Determine the [X, Y] coordinate at the center of the cell enclosing the given text.  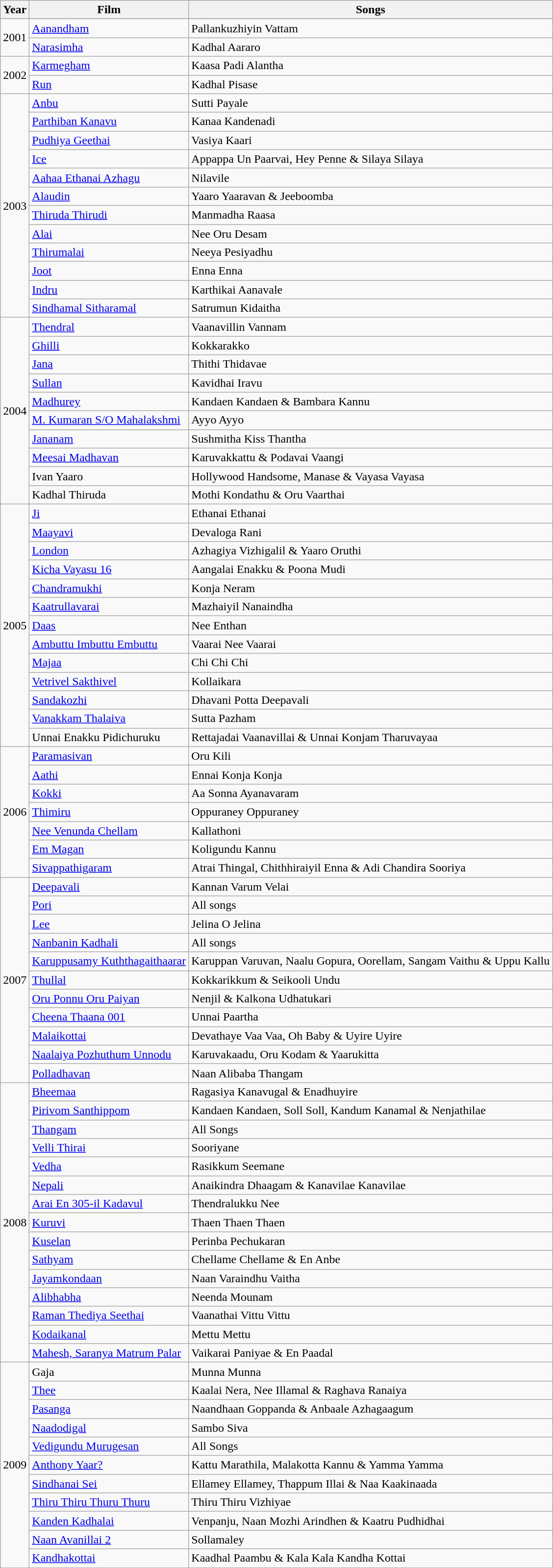
Thimiru [109, 812]
2006 [15, 812]
Pallankuzhiyin Vattam [371, 28]
Thaen Thaen Thaen [371, 1222]
2009 [15, 1465]
Kollaikara [371, 681]
Polladhavan [109, 1073]
Karuvakkattu & Podavai Vaangi [371, 457]
Perinba Pechukaran [371, 1241]
M. Kumaran S/O Mahalakshmi [109, 420]
Kicha Vayasu 16 [109, 570]
Sushmitha Kiss Thantha [371, 439]
Ambuttu Imbuttu Embuttu [109, 644]
Kuruvi [109, 1222]
Naalaiya Pozhuthum Unnodu [109, 1054]
Thiruda Thirudi [109, 215]
Kanden Kadhalai [109, 1521]
2008 [15, 1222]
Devathaye Vaa Vaa, Oh Baby & Uyire Uyire [371, 1036]
Bheemaa [109, 1092]
Parthiban Kanavu [109, 122]
Paramasivan [109, 756]
Oru Ponnu Oru Paiyan [109, 998]
Ellamey Ellamey, Thappum Illai & Naa Kaakinaada [371, 1484]
Manmadha Raasa [371, 215]
Kandaen Kandaen, Soll Soll, Kandum Kanamal & Nenjathilae [371, 1110]
Aathi [109, 774]
Vaikarai Paniyae & En Paadal [371, 1353]
Aanandham [109, 28]
Thullal [109, 980]
Nanbanin Kadhali [109, 943]
Madhurey [109, 401]
2007 [15, 980]
Jana [109, 364]
Arai En 305-il Kadavul [109, 1204]
Anbu [109, 103]
Rasikkum Seemane [371, 1167]
Vaanavillin Vannam [371, 327]
Aa Sonna Ayanavaram [371, 793]
Pirivom Santhippom [109, 1110]
Mahesh, Saranya Matrum Palar [109, 1353]
2004 [15, 411]
Deepavali [109, 887]
Kandaen Kandaen & Bambara Kannu [371, 401]
Naandhaan Goppanda & Anbaale Azhagaagum [371, 1409]
Sooriyane [371, 1148]
2005 [15, 625]
Songs [371, 10]
Narasimha [109, 47]
Mazhaiyil Nanaindha [371, 607]
Kavidhai Iravu [371, 383]
Kaasa Padi Alantha [371, 66]
Kandhakottai [109, 1558]
Sandakozhi [109, 700]
Koligundu Kannu [371, 849]
Ethanai Ethanai [371, 513]
Daas [109, 625]
Raman Thediya Seethai [109, 1316]
Sindhanai Sei [109, 1484]
Sindhamal Sitharamal [109, 308]
Naan Avanillai 2 [109, 1540]
Yaaro Yaaravan & Jeeboomba [371, 196]
Sambo Siva [371, 1428]
Chellame Chellame & En Anbe [371, 1260]
Vaanathai Vittu Vittu [371, 1316]
Sullan [109, 383]
London [109, 551]
Mettu Mettu [371, 1334]
Aahaa Ethanai Azhagu [109, 177]
Thendralukku Nee [371, 1204]
Naan Varaindhu Vaitha [371, 1278]
Karuvakaadu, Oru Kodam & Yaarukitta [371, 1054]
Neenda Mounam [371, 1297]
Nilavile [371, 177]
Anaikindra Dhaagam & Kanavilae Kanavilae [371, 1185]
Film [109, 10]
Chandramukhi [109, 588]
Munna Munna [371, 1371]
Vanakkam Thalaiva [109, 719]
Venpanju, Naan Mozhi Arindhen & Kaatru Pudhidhai [371, 1521]
Pori [109, 905]
Mothi Kondathu & Oru Vaarthai [371, 495]
Oppuraney Oppuraney [371, 812]
Kaatrullavarai [109, 607]
Sutta Pazham [371, 719]
Alibhabha [109, 1297]
Thendral [109, 327]
Aangalai Enakku & Poona Mudi [371, 570]
Kokkarakko [371, 346]
Vasiya Kaari [371, 140]
Unnai Enakku Pidichuruku [109, 737]
Kadhal Pisase [371, 84]
Chi Chi Chi [371, 663]
Kallathoni [371, 831]
Ji [109, 513]
2002 [15, 75]
Rettajadai Vaanavillai & Unnai Konjam Tharuvayaa [371, 737]
Thangam [109, 1129]
Karmegham [109, 66]
Atrai Thingal, Chithhiraiyil Enna & Adi Chandira Sooriya [371, 868]
Thirumalai [109, 252]
Em Magan [109, 849]
Kannan Varum Velai [371, 887]
Azhagiya Vizhigalil & Yaaro Oruthi [371, 551]
Vaarai Nee Vaarai [371, 644]
Gaja [109, 1371]
Kattu Marathila, Malakotta Kannu & Yamma Yamma [371, 1465]
Kaadhal Paambu & Kala Kala Kandha Kottai [371, 1558]
Vetrivel Sakthivel [109, 681]
2003 [15, 206]
Jelina O Jelina [371, 924]
Thithi Thidavae [371, 364]
Sutti Payale [371, 103]
Cheena Thaana 001 [109, 1017]
Sivappathigaram [109, 868]
Hollywood Handsome, Manase & Vayasa Vayasa [371, 476]
Alaudin [109, 196]
Indru [109, 290]
2001 [15, 38]
Nee Enthan [371, 625]
Kokkarikkum & Seikooli Undu [371, 980]
Ennai Konja Konja [371, 774]
Ghilli [109, 346]
Ayyo Ayyo [371, 420]
Kokki [109, 793]
Dhavani Potta Deepavali [371, 700]
Nee Venunda Chellam [109, 831]
Nenjil & Kalkona Udhatukari [371, 998]
Thiru Thiru Vizhiyae [371, 1502]
Nee Oru Desam [371, 234]
Vedigundu Murugesan [109, 1446]
Unnai Paartha [371, 1017]
Anthony Yaar? [109, 1465]
Naadodigal [109, 1428]
Sathyam [109, 1260]
Joot [109, 271]
Thiru Thiru Thuru Thuru [109, 1502]
Nepali [109, 1185]
Kadhal Aararo [371, 47]
Pasanga [109, 1409]
Oru Kili [371, 756]
Maayavi [109, 532]
Karuppusamy Kuththagaithaarar [109, 961]
Kodaikanal [109, 1334]
Run [109, 84]
Karuppan Varuvan, Naalu Gopura, Oorellam, Sangam Vaithu & Uppu Kallu [371, 961]
Appappa Un Paarvai, Hey Penne & Silaya Silaya [371, 159]
Konja Neram [371, 588]
Ice [109, 159]
Malaikottai [109, 1036]
Kadhal Thiruda [109, 495]
Enna Enna [371, 271]
Vedha [109, 1167]
Sollamaley [371, 1540]
Velli Thirai [109, 1148]
Devaloga Rani [371, 532]
Pudhiya Geethai [109, 140]
Karthikai Aanavale [371, 290]
Naan Alibaba Thangam [371, 1073]
Lee [109, 924]
Majaa [109, 663]
Kuselan [109, 1241]
Kanaa Kandenadi [371, 122]
Satrumun Kidaitha [371, 308]
Kaalai Nera, Nee Illamal & Raghava Ranaiya [371, 1390]
Jayamkondaan [109, 1278]
Thee [109, 1390]
Jananam [109, 439]
Ivan Yaaro [109, 476]
Meesai Madhavan [109, 457]
Ragasiya Kanavugal & Enadhuyire [371, 1092]
Neeya Pesiyadhu [371, 252]
Year [15, 10]
Alai [109, 234]
